Provide the (X, Y) coordinate of the cell's center where the given text is located.  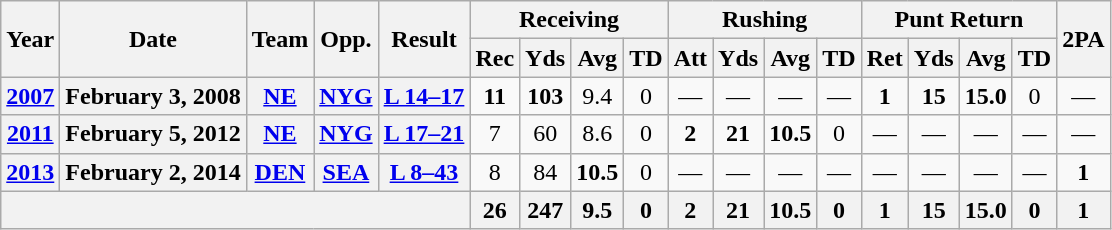
9.5 (598, 210)
Opp. (346, 39)
Ret (884, 58)
Receiving (569, 20)
L 14–17 (424, 96)
Year (30, 39)
February 3, 2008 (153, 96)
Rushing (764, 20)
11 (495, 96)
103 (546, 96)
8 (495, 172)
26 (495, 210)
L 8–43 (424, 172)
Team (280, 39)
Date (153, 39)
9.4 (598, 96)
2007 (30, 96)
Rec (495, 58)
DEN (280, 172)
2PA (1084, 39)
2013 (30, 172)
Punt Return (959, 20)
SEA (346, 172)
February 5, 2012 (153, 134)
60 (546, 134)
8.6 (598, 134)
Result (424, 39)
February 2, 2014 (153, 172)
247 (546, 210)
7 (495, 134)
Att (690, 58)
84 (546, 172)
L 17–21 (424, 134)
2011 (30, 134)
